Pinpoint the cell where the given text exists, returning its [x, y] midpoint coordinate. 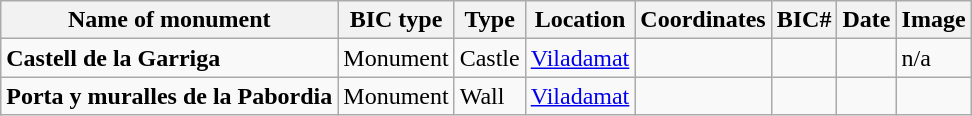
Image [934, 20]
BIC# [804, 20]
Name of monument [170, 20]
Coordinates [703, 20]
Type [490, 20]
n/a [934, 58]
Castell de la Garriga [170, 58]
Castle [490, 58]
BIC type [396, 20]
Wall [490, 96]
Date [866, 20]
Location [580, 20]
Porta y muralles de la Pabordia [170, 96]
